Return (x, y) of the center of cell containing provided text 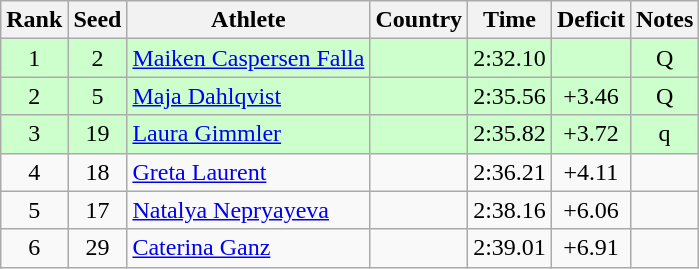
Time (510, 20)
+6.91 (590, 248)
+4.11 (590, 172)
Greta Laurent (248, 172)
Natalya Nepryayeva (248, 210)
4 (34, 172)
+3.46 (590, 96)
Laura Gimmler (248, 134)
2:39.01 (510, 248)
29 (98, 248)
2:35.56 (510, 96)
Notes (664, 20)
+6.06 (590, 210)
6 (34, 248)
3 (34, 134)
Maiken Caspersen Falla (248, 58)
2:38.16 (510, 210)
2:36.21 (510, 172)
Caterina Ganz (248, 248)
2:35.82 (510, 134)
2:32.10 (510, 58)
Athlete (248, 20)
+3.72 (590, 134)
Country (419, 20)
Maja Dahlqvist (248, 96)
q (664, 134)
Deficit (590, 20)
1 (34, 58)
19 (98, 134)
17 (98, 210)
18 (98, 172)
Seed (98, 20)
Rank (34, 20)
